Capture the cell that displays the provided text and extract its [x, y] central coordinate. 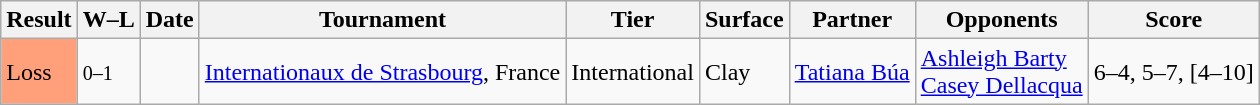
W–L [108, 20]
International [633, 72]
0–1 [108, 72]
Clay [744, 72]
Tier [633, 20]
Tournament [382, 20]
Surface [744, 20]
Ashleigh Barty Casey Dellacqua [1002, 72]
Result [39, 20]
Score [1174, 20]
Internationaux de Strasbourg, France [382, 72]
Loss [39, 72]
Opponents [1002, 20]
Tatiana Búa [852, 72]
Date [170, 20]
Partner [852, 20]
6–4, 5–7, [4–10] [1174, 72]
